Provide the (X, Y) coordinate of the cell's center where the given text is located.  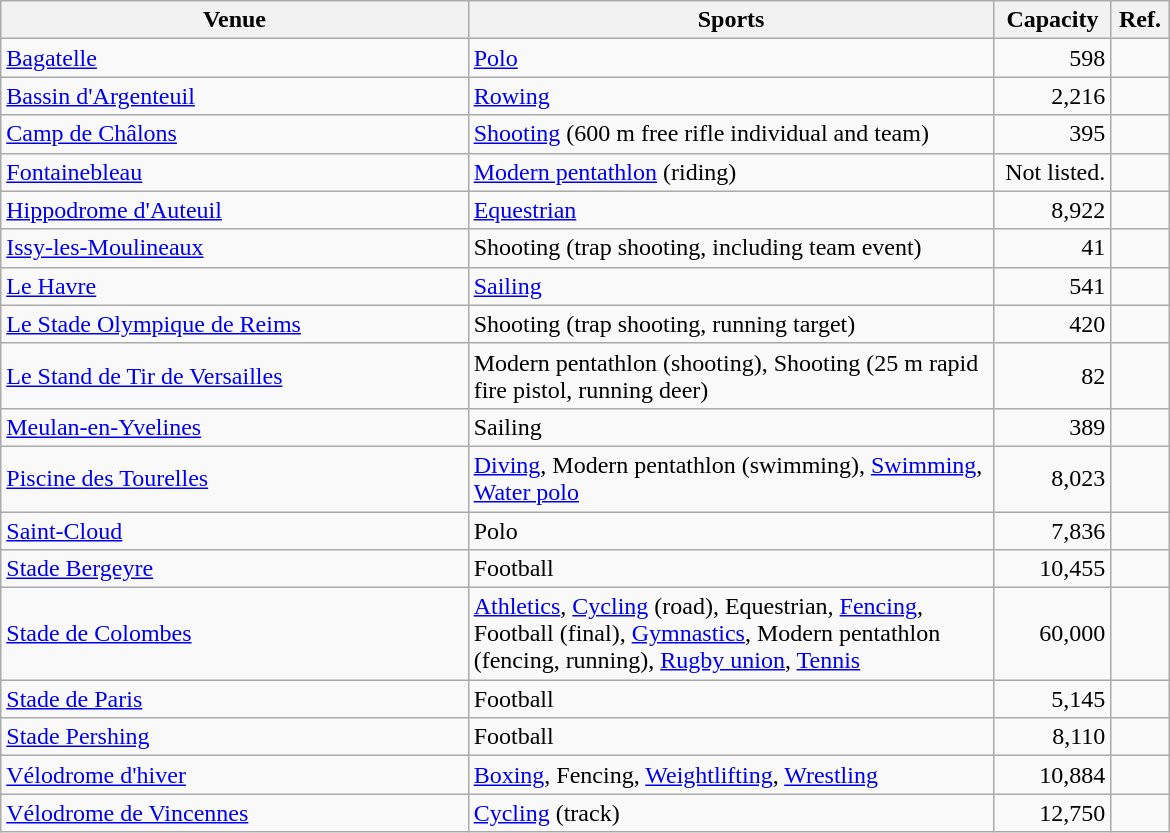
Stade de Colombes (234, 634)
Diving, Modern pentathlon (swimming), Swimming, Water polo (731, 478)
60,000 (1052, 634)
10,884 (1052, 775)
Stade Pershing (234, 737)
Boxing, Fencing, Weightlifting, Wrestling (731, 775)
Shooting (trap shooting, running target) (731, 324)
2,216 (1052, 96)
12,750 (1052, 813)
Meulan-en-Yvelines (234, 427)
Ref. (1140, 20)
Le Stade Olympique de Reims (234, 324)
Equestrian (731, 210)
Shooting (600 m free rifle individual and team) (731, 134)
Vélodrome de Vincennes (234, 813)
Hippodrome d'Auteuil (234, 210)
8,023 (1052, 478)
82 (1052, 376)
Cycling (track) (731, 813)
Issy-les-Moulineaux (234, 248)
Modern pentathlon (riding) (731, 172)
598 (1052, 58)
Capacity (1052, 20)
5,145 (1052, 699)
Rowing (731, 96)
Shooting (trap shooting, including team event) (731, 248)
Vélodrome d'hiver (234, 775)
395 (1052, 134)
Athletics, Cycling (road), Equestrian, Fencing, Football (final), Gymnastics, Modern pentathlon (fencing, running), Rugby union, Tennis (731, 634)
41 (1052, 248)
Not listed. (1052, 172)
Bassin d'Argenteuil (234, 96)
Le Havre (234, 286)
389 (1052, 427)
8,922 (1052, 210)
Modern pentathlon (shooting), Shooting (25 m rapid fire pistol, running deer) (731, 376)
Bagatelle (234, 58)
Stade Bergeyre (234, 569)
Saint-Cloud (234, 531)
8,110 (1052, 737)
Piscine des Tourelles (234, 478)
7,836 (1052, 531)
Sports (731, 20)
Stade de Paris (234, 699)
Le Stand de Tir de Versailles (234, 376)
Venue (234, 20)
Camp de Châlons (234, 134)
541 (1052, 286)
420 (1052, 324)
10,455 (1052, 569)
Fontainebleau (234, 172)
